From the cell containing the given text, extract its center point as [X, Y] coordinate. 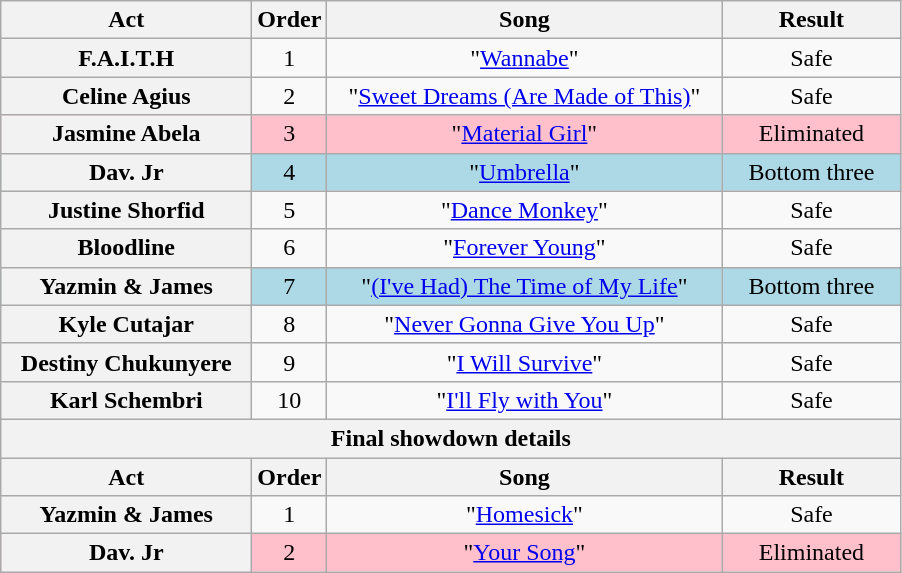
"Your Song" [524, 553]
Justine Shorfid [126, 210]
10 [290, 400]
Karl Schembri [126, 400]
"(I've Had) The Time of My Life" [524, 286]
F.A.I.T.H [126, 58]
3 [290, 134]
8 [290, 324]
Bloodline [126, 248]
"Homesick" [524, 515]
"Umbrella" [524, 172]
Celine Agius [126, 96]
Jasmine Abela [126, 134]
Final showdown details [451, 438]
"Material Girl" [524, 134]
"Sweet Dreams (Are Made of This)" [524, 96]
Kyle Cutajar [126, 324]
"Dance Monkey" [524, 210]
"Forever Young" [524, 248]
"I'll Fly with You" [524, 400]
4 [290, 172]
6 [290, 248]
7 [290, 286]
9 [290, 362]
5 [290, 210]
"I Will Survive" [524, 362]
Destiny Chukunyere [126, 362]
"Never Gonna Give You Up" [524, 324]
"Wannabe" [524, 58]
